Find where the given text appears and provide that cell's center as (x, y) coordinate. 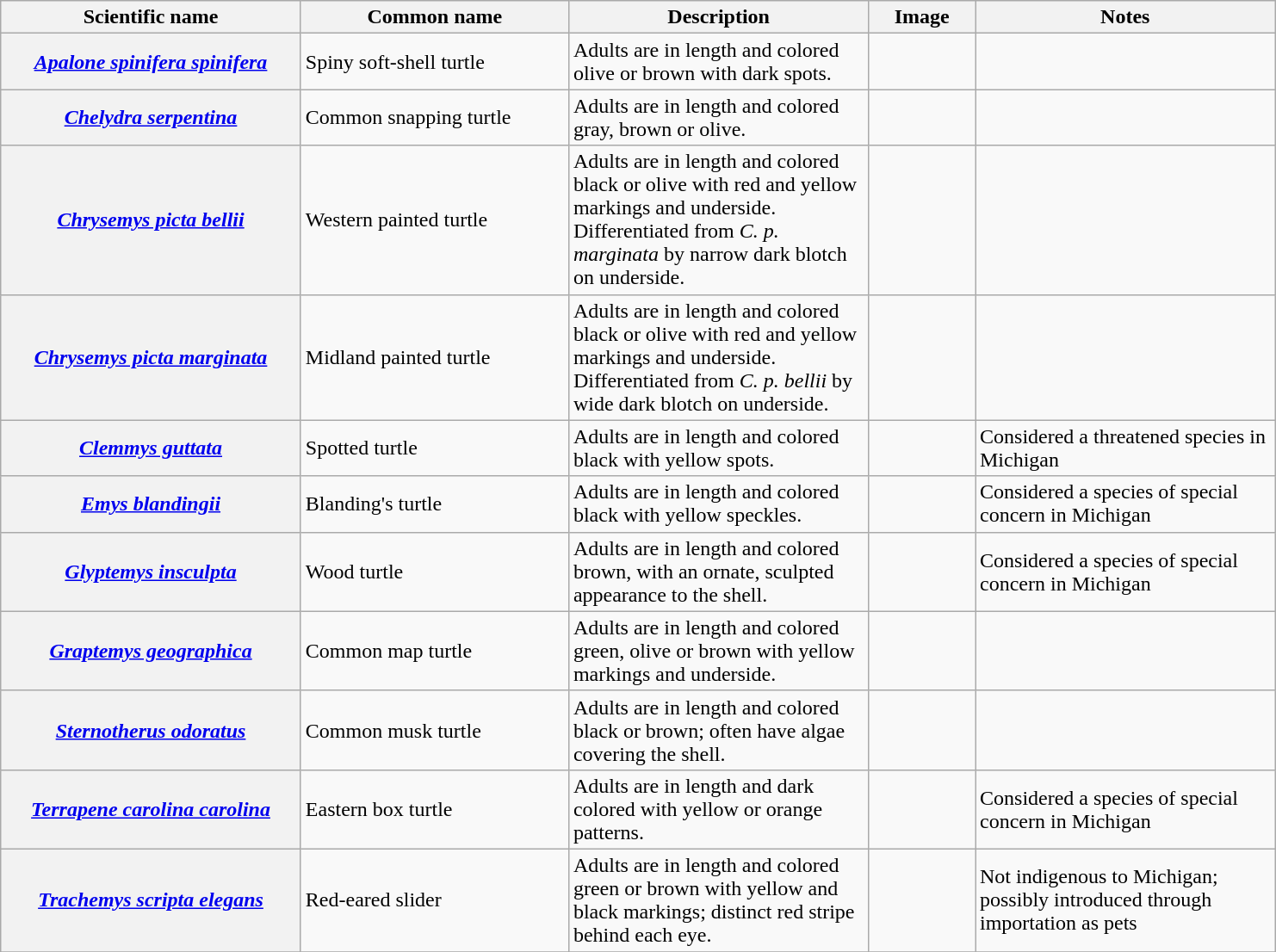
Apalone spinifera spinifera (152, 62)
Graptemys geographica (152, 651)
Spotted turtle (434, 448)
Western painted turtle (434, 220)
Adults are in length and colored green, olive or brown with yellow markings and underside. (718, 651)
Adults are in length and colored green or brown with yellow and black markings; distinct red stripe behind each eye. (718, 900)
Midland painted turtle (434, 357)
Wood turtle (434, 572)
Adults are in length and colored gray, brown or olive. (718, 117)
Adults are in length and colored black or brown; often have algae covering the shell. (718, 730)
Image (922, 17)
Glyptemys insculpta (152, 572)
Spiny soft-shell turtle (434, 62)
Description (718, 17)
Trachemys scripta elegans (152, 900)
Chrysemys picta bellii (152, 220)
Not indigenous to Michigan; possibly introduced through importation as pets (1124, 900)
Common name (434, 17)
Scientific name (152, 17)
Chrysemys picta marginata (152, 357)
Terrapene carolina carolina (152, 809)
Blanding's turtle (434, 504)
Chelydra serpentina (152, 117)
Adults are in length and dark colored with yellow or orange patterns. (718, 809)
Adults are in length and colored brown, with an ornate, sculpted appearance to the shell. (718, 572)
Emys blandingii (152, 504)
Considered a threatened species in Michigan (1124, 448)
Common snapping turtle (434, 117)
Adults are in length and colored olive or brown with dark spots. (718, 62)
Sternotherus odoratus (152, 730)
Adults are in length and colored black with yellow speckles. (718, 504)
Clemmys guttata (152, 448)
Eastern box turtle (434, 809)
Common musk turtle (434, 730)
Red-eared slider (434, 900)
Common map turtle (434, 651)
Adults are in length and colored black with yellow spots. (718, 448)
Notes (1124, 17)
